Extract the [X, Y] coordinate from the center of the cell holding the provided text.  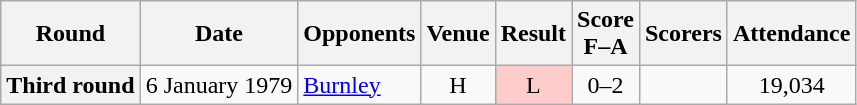
Burnley [360, 85]
Round [70, 34]
6 January 1979 [219, 85]
Result [533, 34]
ScoreF–A [606, 34]
Date [219, 34]
L [533, 85]
Attendance [791, 34]
Third round [70, 85]
H [458, 85]
Venue [458, 34]
Opponents [360, 34]
0–2 [606, 85]
Scorers [683, 34]
19,034 [791, 85]
